Output the [X, Y] coordinate of the center of the cell containing the given text.  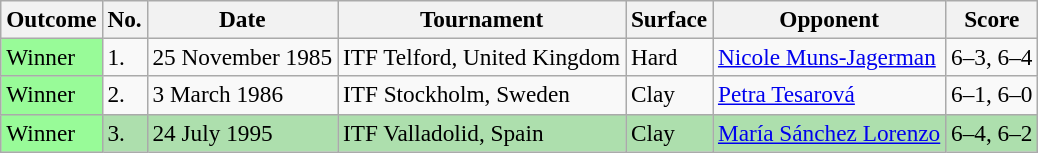
Opponent [830, 19]
Outcome [52, 19]
3. [124, 133]
ITF Stockholm, Sweden [482, 95]
No. [124, 19]
Petra Tesarová [830, 95]
24 July 1995 [242, 133]
6–1, 6–0 [992, 95]
6–4, 6–2 [992, 133]
1. [124, 57]
3 March 1986 [242, 95]
2. [124, 95]
Date [242, 19]
Score [992, 19]
Surface [670, 19]
Tournament [482, 19]
Hard [670, 57]
Nicole Muns-Jagerman [830, 57]
ITF Telford, United Kingdom [482, 57]
6–3, 6–4 [992, 57]
ITF Valladolid, Spain [482, 133]
María Sánchez Lorenzo [830, 133]
25 November 1985 [242, 57]
